Determine the (X, Y) coordinate at the center of the cell enclosing the given text.  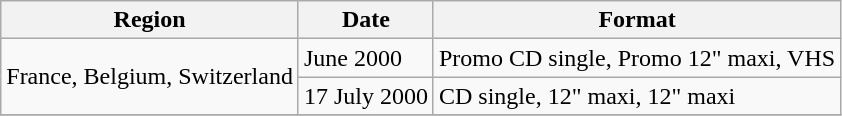
17 July 2000 (366, 96)
Date (366, 20)
France, Belgium, Switzerland (150, 77)
CD single, 12" maxi, 12" maxi (636, 96)
Region (150, 20)
Promo CD single, Promo 12" maxi, VHS (636, 58)
Format (636, 20)
June 2000 (366, 58)
